From the cell containing the given text, extract its center point as [X, Y] coordinate. 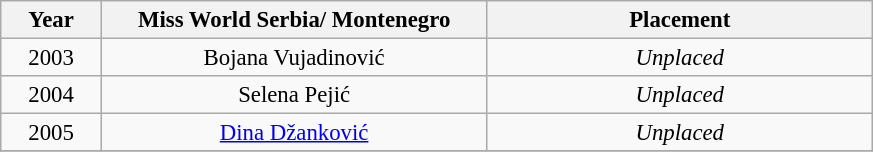
Selena Pejić [294, 95]
Placement [680, 20]
2003 [52, 58]
Dina Džanković [294, 133]
Bojana Vujadinović [294, 58]
2005 [52, 133]
Miss World Serbia/ Montenegro [294, 20]
2004 [52, 95]
Year [52, 20]
